Locate the cell with the specified text and output its [X, Y] center coordinate. 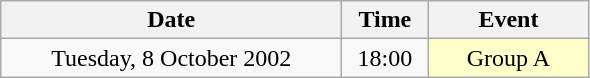
18:00 [385, 58]
Event [508, 20]
Group A [508, 58]
Tuesday, 8 October 2002 [172, 58]
Date [172, 20]
Time [385, 20]
